Detect which cell encompasses the target text, then output its (X, Y) center coordinate. 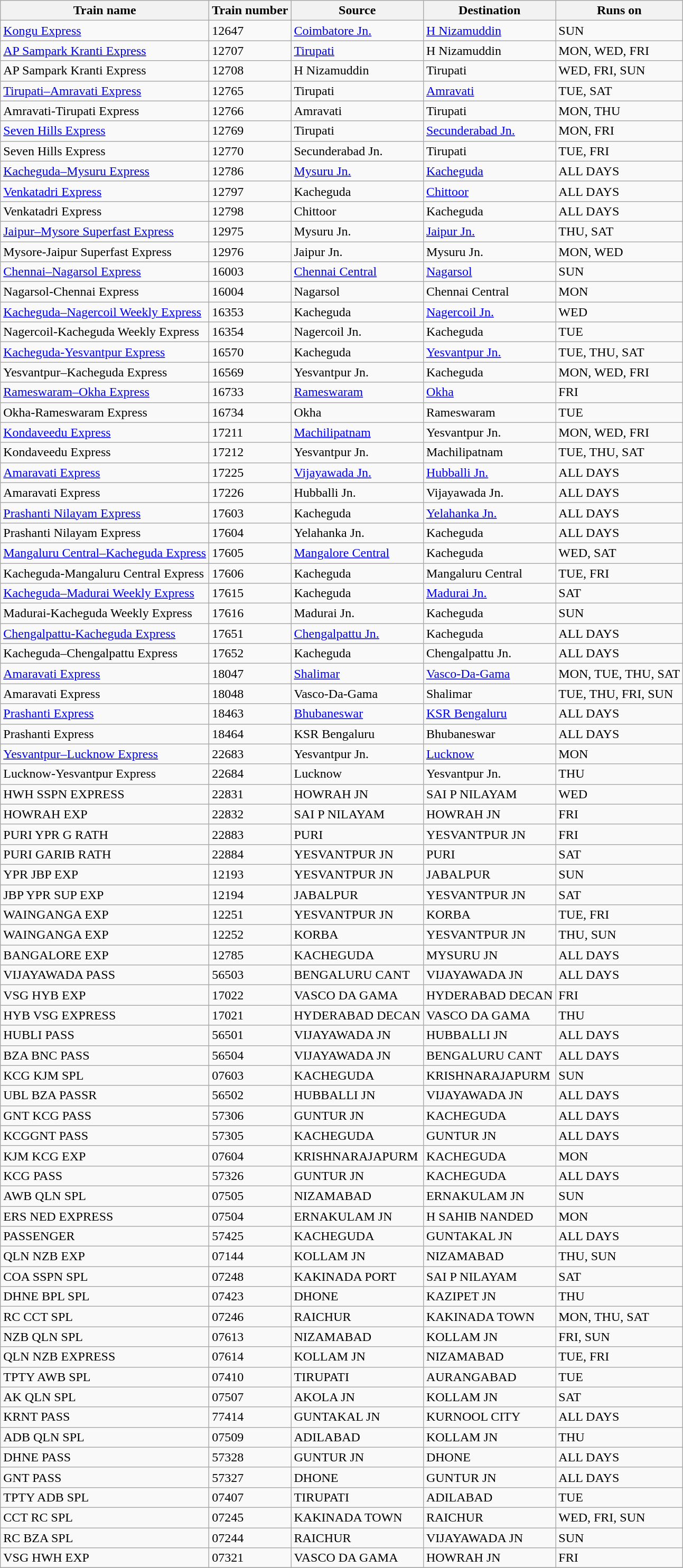
AWB QLN SPL (105, 1196)
12769 (250, 131)
Okha-Rameswaram Express (105, 412)
07504 (250, 1216)
07246 (250, 1317)
17652 (250, 654)
MON, THU, SAT (619, 1317)
12251 (250, 915)
16570 (250, 352)
MON, TUE, THU, SAT (619, 674)
12708 (250, 71)
18464 (250, 734)
RC CCT SPL (105, 1317)
BZA BNC PASS (105, 1055)
07507 (250, 1397)
18048 (250, 694)
Coimbatore Jn. (357, 31)
22884 (250, 854)
KAKINADA PORT (357, 1277)
YPR JBP EXP (105, 874)
KAZIPET JN (489, 1297)
12765 (250, 91)
07613 (250, 1337)
AK QLN SPL (105, 1397)
16353 (250, 312)
22832 (250, 814)
57328 (250, 1457)
QLN NZB EXPRESS (105, 1357)
12770 (250, 151)
GNT PASS (105, 1477)
17616 (250, 613)
Train name (105, 11)
07505 (250, 1196)
16733 (250, 392)
RC BZA SPL (105, 1538)
CCT RC SPL (105, 1517)
Mangalore Central (357, 553)
GNT KCG PASS (105, 1116)
07604 (250, 1156)
07603 (250, 1075)
Rameswaram–Okha Express (105, 392)
22684 (250, 774)
12766 (250, 111)
17615 (250, 593)
22831 (250, 794)
TPTY ADB SPL (105, 1497)
TUE, THU, FRI, SUN (619, 694)
12786 (250, 171)
Mangaluru Central (489, 573)
07407 (250, 1497)
12975 (250, 231)
18047 (250, 674)
12707 (250, 51)
KCGGNT PASS (105, 1136)
KCG KJM SPL (105, 1075)
UBL BZA PASSR (105, 1095)
56503 (250, 975)
Nagercoil-Kacheguda Weekly Express (105, 332)
12647 (250, 31)
77414 (250, 1417)
17651 (250, 634)
ADB QLN SPL (105, 1437)
PURI GARIB RATH (105, 854)
16003 (250, 272)
Lucknow-Yesvantpur Express (105, 774)
MON, THU (619, 111)
57306 (250, 1116)
17022 (250, 995)
VSG HWH EXP (105, 1558)
12798 (250, 211)
WED, SAT (619, 553)
Madurai-Kacheguda Weekly Express (105, 613)
KJM KCG EXP (105, 1156)
MON, FRI (619, 131)
57305 (250, 1136)
07244 (250, 1538)
07509 (250, 1437)
12194 (250, 895)
17606 (250, 573)
MYSURU JN (489, 955)
12797 (250, 191)
12785 (250, 955)
22683 (250, 754)
17605 (250, 553)
Chennai–Nagarsol Express (105, 272)
07614 (250, 1357)
56502 (250, 1095)
NZB QLN SPL (105, 1337)
17212 (250, 452)
57327 (250, 1477)
57425 (250, 1236)
Kacheguda-Mangaluru Central Express (105, 573)
DHNE PASS (105, 1457)
07144 (250, 1257)
56501 (250, 1035)
HOWRAH EXP (105, 814)
12976 (250, 252)
17021 (250, 1015)
07248 (250, 1277)
VSG HYB EXP (105, 995)
HWH SSPN EXPRESS (105, 794)
BANGALORE EXP (105, 955)
Runs on (619, 11)
MON, WED (619, 252)
KURNOOL CITY (489, 1417)
Train number (250, 11)
57326 (250, 1176)
16004 (250, 292)
Kacheguda–Madurai Weekly Express (105, 593)
16354 (250, 332)
Kacheguda–Nagercoil Weekly Express (105, 312)
DHNE BPL SPL (105, 1297)
Destination (489, 11)
07245 (250, 1517)
Yesvantpur–Lucknow Express (105, 754)
07410 (250, 1377)
VIJAYAWADA PASS (105, 975)
JBP YPR SUP EXP (105, 895)
THU, SAT (619, 231)
TUE, SAT (619, 91)
AURANGABAD (489, 1377)
18463 (250, 714)
Yesvantpur–Kacheguda Express (105, 372)
Nagarsol-Chennai Express (105, 292)
12252 (250, 935)
AKOLA JN (357, 1397)
Amravati-Tirupati Express (105, 111)
Kacheguda–Chengalpattu Express (105, 654)
17604 (250, 533)
22883 (250, 834)
17211 (250, 432)
12193 (250, 874)
KCG PASS (105, 1176)
56504 (250, 1055)
17603 (250, 513)
Mysore-Jaipur Superfast Express (105, 252)
H SAHIB NANDED (489, 1216)
16734 (250, 412)
16569 (250, 372)
ERS NED EXPRESS (105, 1216)
Kacheguda-Yesvantpur Express (105, 352)
Tirupati–Amravati Express (105, 91)
QLN NZB EXP (105, 1257)
Kacheguda–Mysuru Express (105, 171)
FRI, SUN (619, 1337)
TPTY AWB SPL (105, 1377)
Jaipur–Mysore Superfast Express (105, 231)
07321 (250, 1558)
PURI YPR G RATH (105, 834)
07423 (250, 1297)
Source (357, 11)
PASSENGER (105, 1236)
KRNT PASS (105, 1417)
HUBLI PASS (105, 1035)
Chengalpattu-Kacheguda Express (105, 634)
17226 (250, 493)
COA SSPN SPL (105, 1277)
17225 (250, 473)
Kongu Express (105, 31)
Mangaluru Central–Kacheguda Express (105, 553)
HYB VSG EXPRESS (105, 1015)
